Find where the given text appears and provide that cell's center as [x, y] coordinate. 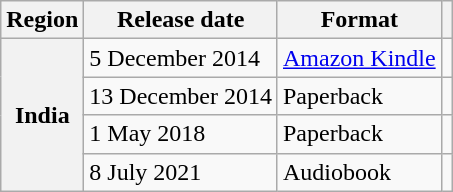
Amazon Kindle [359, 58]
India [42, 115]
Release date [181, 20]
Audiobook [359, 172]
13 December 2014 [181, 96]
Format [359, 20]
Region [42, 20]
5 December 2014 [181, 58]
8 July 2021 [181, 172]
1 May 2018 [181, 134]
